Scan for the cell matching the given text and deliver its (X, Y) coordinate at center. 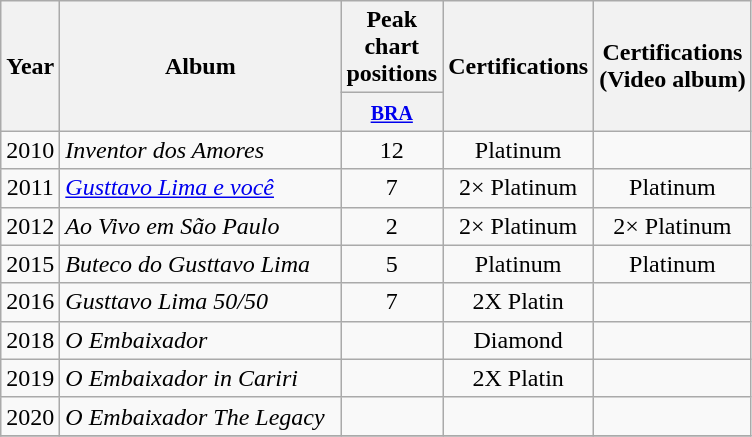
Peak chart positions (392, 47)
12 (392, 150)
2 (392, 226)
Gusttavo Lima 50/50 (200, 302)
5 (392, 264)
Ao Vivo em São Paulo (200, 226)
2010 (30, 150)
O Embaixador The Legacy (200, 416)
Inventor dos Amores (200, 150)
Album (200, 66)
2016 (30, 302)
2020 (30, 416)
Year (30, 66)
2018 (30, 340)
Buteco do Gusttavo Lima (200, 264)
2012 (30, 226)
Gusttavo Lima e você (200, 188)
Certifications (Video album) (673, 66)
Diamond (518, 340)
2011 (30, 188)
O Embaixador (200, 340)
O Embaixador in Cariri (200, 378)
2019 (30, 378)
Certifications (518, 66)
BRA (392, 112)
2015 (30, 264)
